Extract the (X, Y) coordinate from the center of the cell holding the provided text.  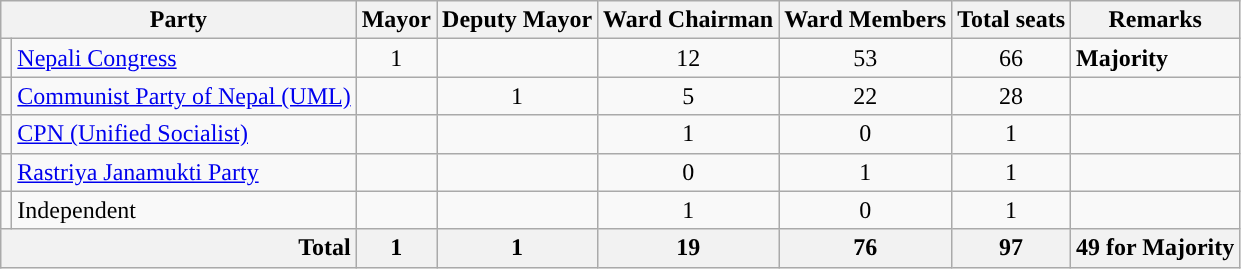
Total seats (1012, 20)
49 for Majority (1156, 248)
22 (866, 96)
Party (178, 20)
Ward Chairman (688, 20)
5 (688, 96)
CPN (Unified Socialist) (184, 134)
Ward Members (866, 20)
97 (1012, 248)
66 (1012, 58)
Communist Party of Nepal (UML) (184, 96)
19 (688, 248)
Deputy Mayor (518, 20)
Independent (184, 210)
28 (1012, 96)
Mayor (396, 20)
Rastriya Janamukti Party (184, 172)
Majority (1156, 58)
Nepali Congress (184, 58)
Total (178, 248)
12 (688, 58)
53 (866, 58)
76 (866, 248)
Remarks (1156, 20)
